Return the [x, y] coordinate for the center point of the cell that contains the specified text.  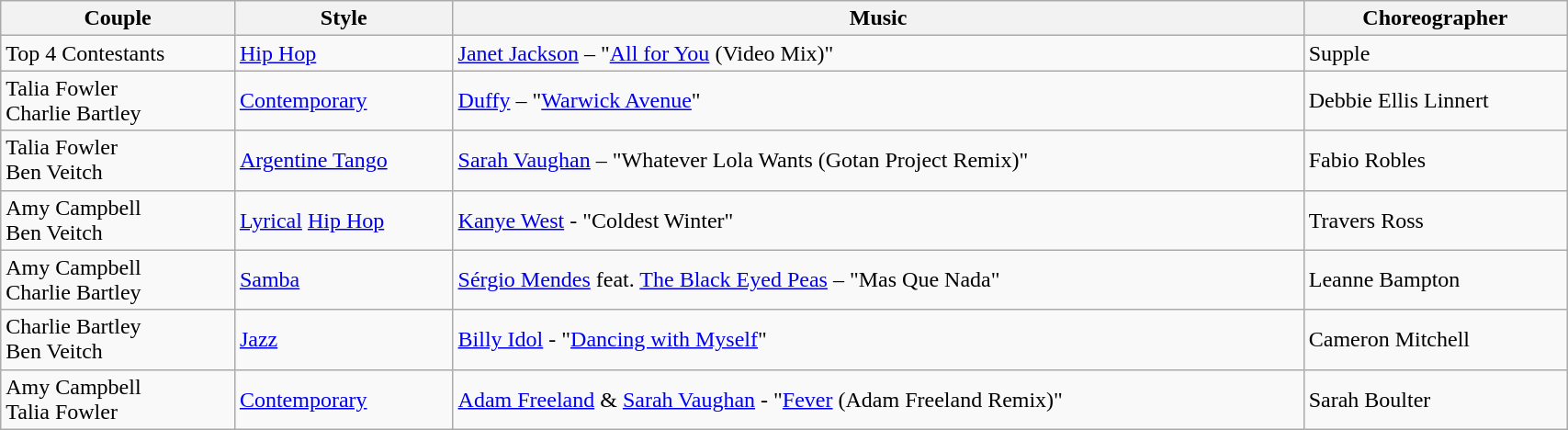
Debbie Ellis Linnert [1435, 101]
Argentine Tango [344, 160]
Amy Campbell Ben Veitch [118, 221]
Choreographer [1435, 18]
Talia Fowler Charlie Bartley [118, 101]
Sarah Vaughan – "Whatever Lola Wants (Gotan Project Remix)" [878, 160]
Jazz [344, 340]
Talia Fowler Ben Veitch [118, 160]
Samba [344, 279]
Leanne Bampton [1435, 279]
Sarah Boulter [1435, 399]
Janet Jackson – "All for You (Video Mix)" [878, 53]
Hip Hop [344, 53]
Lyrical Hip Hop [344, 221]
Billy Idol - "Dancing with Myself" [878, 340]
Cameron Mitchell [1435, 340]
Couple [118, 18]
Duffy – "Warwick Avenue" [878, 101]
Music [878, 18]
Adam Freeland & Sarah Vaughan - "Fever (Adam Freeland Remix)" [878, 399]
Charlie Bartley Ben Veitch [118, 340]
Fabio Robles [1435, 160]
Top 4 Contestants [118, 53]
Sérgio Mendes feat. The Black Eyed Peas – "Mas Que Nada" [878, 279]
Kanye West - "Coldest Winter" [878, 221]
Style [344, 18]
Amy Campbell Talia Fowler [118, 399]
Travers Ross [1435, 221]
Amy Campbell Charlie Bartley [118, 279]
Supple [1435, 53]
